Provide the [X, Y] coordinate of the cell's center where the given text is located.  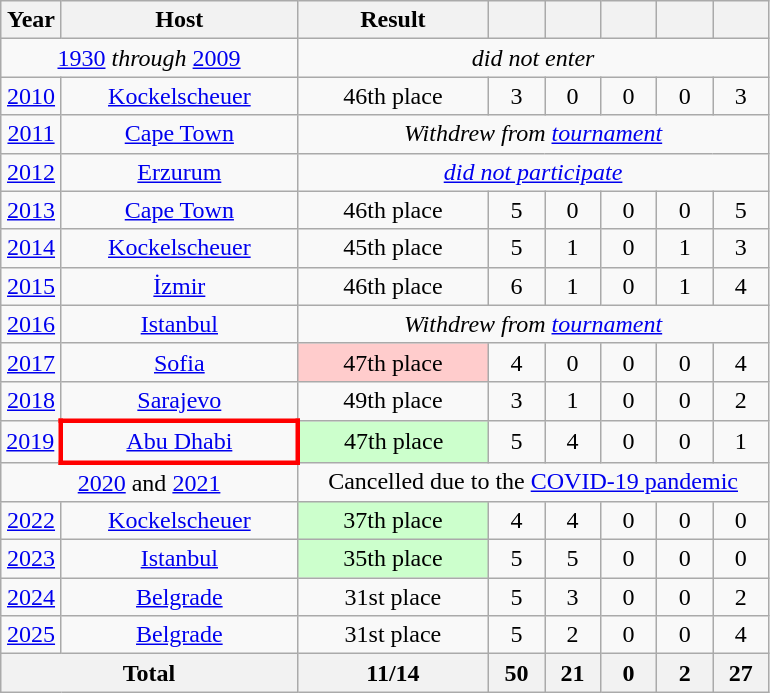
11/14 [392, 673]
did not enter [532, 58]
49th place [392, 401]
2012 [32, 172]
2010 [32, 96]
Total [150, 673]
Cancelled due to the COVID-19 pandemic [532, 482]
2016 [32, 324]
21 [572, 673]
45th place [392, 248]
Year [32, 20]
35th place [392, 559]
Host [179, 20]
2018 [32, 401]
2011 [32, 134]
2025 [32, 635]
2022 [32, 521]
Result [392, 20]
50 [516, 673]
Sarajevo [179, 401]
37th place [392, 521]
2017 [32, 362]
2013 [32, 210]
27 [741, 673]
2020 and 2021 [150, 482]
did not participate [532, 172]
2015 [32, 286]
1930 through 2009 [150, 58]
6 [516, 286]
Abu Dhabi [179, 442]
İzmir [179, 286]
2023 [32, 559]
2019 [32, 442]
Sofia [179, 362]
2014 [32, 248]
Erzurum [179, 172]
2024 [32, 597]
